Extract the (x, y) coordinate from the center of the cell holding the provided text.  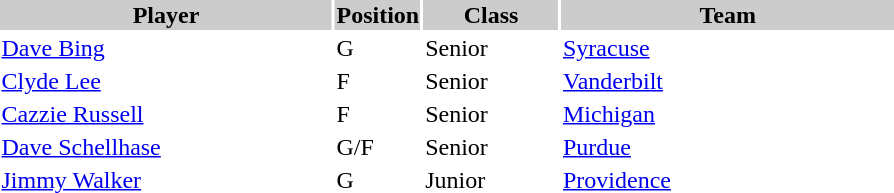
G/F (378, 147)
G (378, 48)
Player (166, 15)
Purdue (728, 147)
Dave Bing (166, 48)
Class (492, 15)
Clyde Lee (166, 81)
Syracuse (728, 48)
Cazzie Russell (166, 114)
Team (728, 15)
Vanderbilt (728, 81)
Michigan (728, 114)
Position (378, 15)
Dave Schellhase (166, 147)
